Identify which cell holds the provided text, then report its [X, Y] central coordinate. 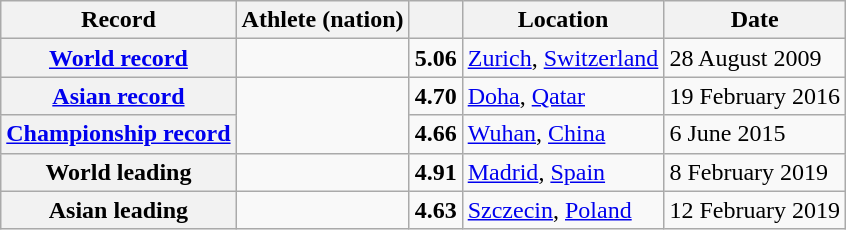
Athlete (nation) [322, 20]
Record [118, 20]
World leading [118, 172]
4.63 [436, 210]
Asian leading [118, 210]
Championship record [118, 134]
19 February 2016 [755, 96]
Zurich, Switzerland [563, 58]
5.06 [436, 58]
8 February 2019 [755, 172]
6 June 2015 [755, 134]
28 August 2009 [755, 58]
4.91 [436, 172]
Asian record [118, 96]
World record [118, 58]
Szczecin, Poland [563, 210]
12 February 2019 [755, 210]
4.70 [436, 96]
Doha, Qatar [563, 96]
Location [563, 20]
4.66 [436, 134]
Madrid, Spain [563, 172]
Wuhan, China [563, 134]
Date [755, 20]
